Output the (x, y) coordinate of the center of the cell containing the given text.  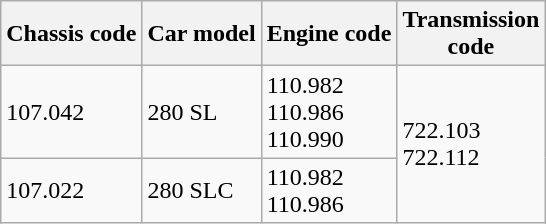
Engine code (329, 34)
107.042 (72, 112)
280 SLC (202, 190)
280 SL (202, 112)
110.982110.986110.990 (329, 112)
107.022 (72, 190)
722.103722.112 (471, 144)
Chassis code (72, 34)
Transmissioncode (471, 34)
Car model (202, 34)
110.982110.986 (329, 190)
